From the cell containing the given text, extract its center point as [x, y] coordinate. 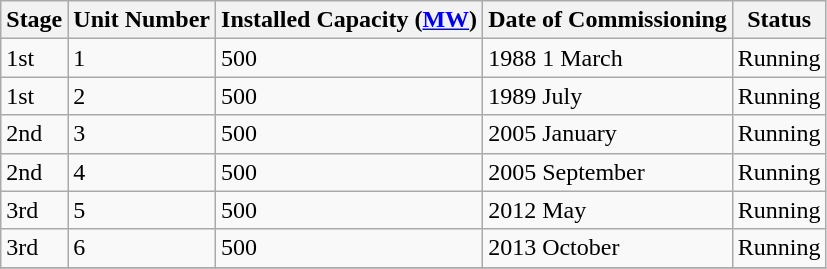
2005 January [608, 134]
Unit Number [142, 20]
2 [142, 96]
5 [142, 210]
2005 September [608, 172]
2012 May [608, 210]
4 [142, 172]
1 [142, 58]
1989 July [608, 96]
Installed Capacity (MW) [350, 20]
3 [142, 134]
Date of Commissioning [608, 20]
2013 October [608, 248]
1988 1 March [608, 58]
Status [779, 20]
Stage [34, 20]
6 [142, 248]
